Search for the cell housing the specified text and yield its (x, y) center coordinate. 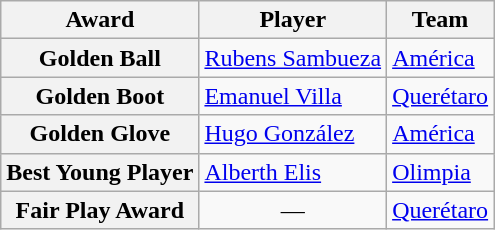
Golden Ball (100, 58)
Team (440, 20)
Alberth Elis (293, 172)
Fair Play Award (100, 210)
Emanuel Villa (293, 96)
Award (100, 20)
Player (293, 20)
Olimpia (440, 172)
— (293, 210)
Hugo González (293, 134)
Golden Boot (100, 96)
Rubens Sambueza (293, 58)
Golden Glove (100, 134)
Best Young Player (100, 172)
